Determine the (X, Y) coordinate at the center of the cell enclosing the given text.  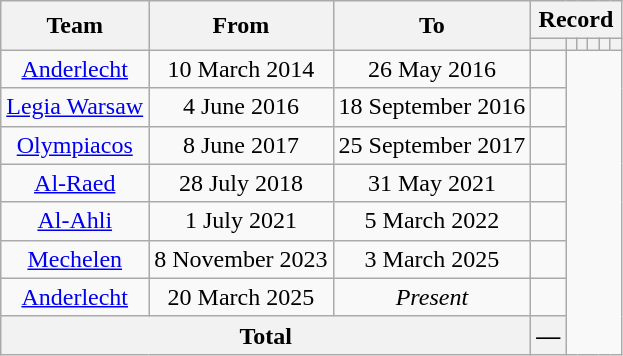
1 July 2021 (241, 221)
20 March 2025 (241, 297)
4 June 2016 (241, 107)
3 March 2025 (432, 259)
Al-Ahli (75, 221)
From (241, 26)
Legia Warsaw (75, 107)
18 September 2016 (432, 107)
31 May 2021 (432, 183)
Total (266, 335)
Present (432, 297)
25 September 2017 (432, 145)
8 June 2017 (241, 145)
Olympiacos (75, 145)
Mechelen (75, 259)
8 November 2023 (241, 259)
Al-Raed (75, 183)
26 May 2016 (432, 69)
10 March 2014 (241, 69)
To (432, 26)
28 July 2018 (241, 183)
Record (576, 20)
5 March 2022 (432, 221)
— (548, 335)
Team (75, 26)
